Search for the cell housing the specified text and yield its [x, y] center coordinate. 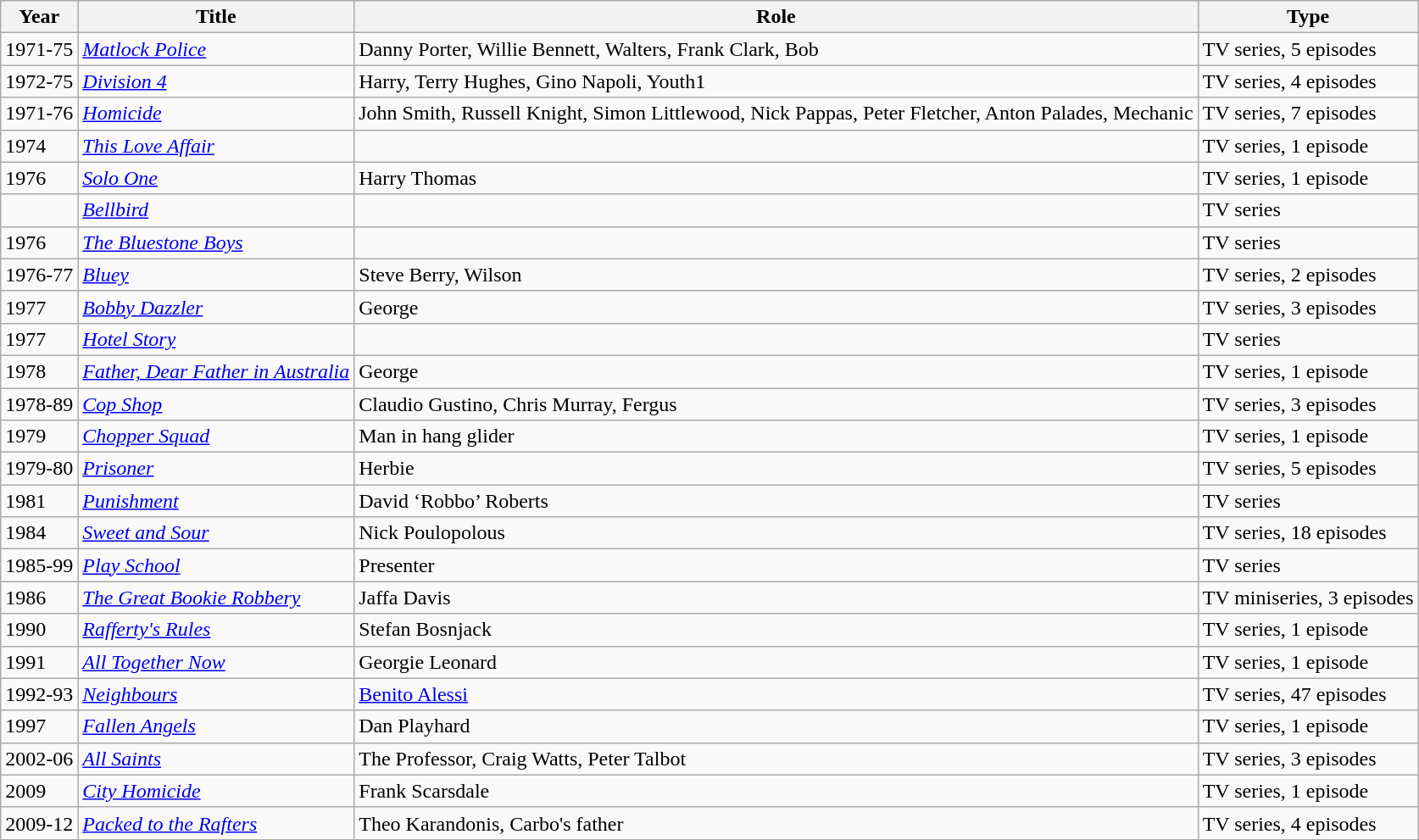
1992-93 [39, 694]
Harry Thomas [776, 178]
Role [776, 17]
Rafferty's Rules [216, 630]
Benito Alessi [776, 694]
1976-77 [39, 275]
Claudio Gustino, Chris Murray, Fergus [776, 404]
Bluey [216, 275]
1978 [39, 371]
Harry, Terry Hughes, Gino Napoli, Youth1 [776, 81]
Theo Karandonis, Carbo's father [776, 823]
Prisoner [216, 469]
The Great Bookie Robbery [216, 598]
David ‘Robbo’ Roberts [776, 501]
Frank Scarsdale [776, 791]
1972-75 [39, 81]
All Together Now [216, 662]
Homicide [216, 114]
2002-06 [39, 759]
Nick Poulopolous [776, 533]
The Professor, Craig Watts, Peter Talbot [776, 759]
Bellbird [216, 210]
Title [216, 17]
1984 [39, 533]
Neighbours [216, 694]
John Smith, Russell Knight, Simon Littlewood, Nick Pappas, Peter Fletcher, Anton Palades, Mechanic [776, 114]
Punishment [216, 501]
2009-12 [39, 823]
1991 [39, 662]
Stefan Bosnjack [776, 630]
1971-75 [39, 49]
1986 [39, 598]
Chopper Squad [216, 437]
Man in hang glider [776, 437]
TV series, 2 episodes [1308, 275]
Georgie Leonard [776, 662]
Sweet and Sour [216, 533]
Cop Shop [216, 404]
Danny Porter, Willie Bennett, Walters, Frank Clark, Bob [776, 49]
The Bluestone Boys [216, 242]
1979-80 [39, 469]
Herbie [776, 469]
City Homicide [216, 791]
1985-99 [39, 565]
1978-89 [39, 404]
TV series, 18 episodes [1308, 533]
1990 [39, 630]
Matlock Police [216, 49]
TV series, 7 episodes [1308, 114]
Hotel Story [216, 339]
Packed to the Rafters [216, 823]
2009 [39, 791]
Father, Dear Father in Australia [216, 371]
1997 [39, 726]
1979 [39, 437]
Presenter [776, 565]
Type [1308, 17]
Dan Playhard [776, 726]
Bobby Dazzler [216, 307]
Division 4 [216, 81]
Steve Berry, Wilson [776, 275]
TV miniseries, 3 episodes [1308, 598]
1971-76 [39, 114]
1974 [39, 146]
All Saints [216, 759]
1981 [39, 501]
Fallen Angels [216, 726]
Play School [216, 565]
Solo One [216, 178]
Jaffa Davis [776, 598]
Year [39, 17]
TV series, 47 episodes [1308, 694]
This Love Affair [216, 146]
